Extract the (x, y) coordinate from the center of the cell holding the provided text.  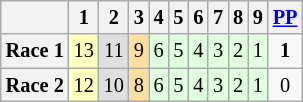
11 (114, 51)
10 (114, 85)
12 (84, 85)
7 (218, 17)
0 (286, 85)
Race 1 (35, 51)
Race 2 (35, 85)
PP (286, 17)
13 (84, 51)
